From the cell containing the given text, extract its center point as (x, y) coordinate. 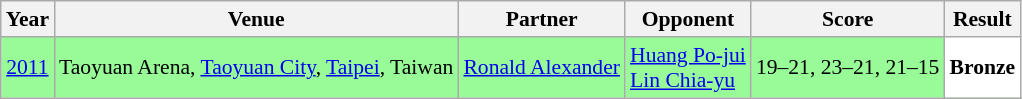
Huang Po-jui Lin Chia-yu (688, 68)
Score (848, 19)
Taoyuan Arena, Taoyuan City, Taipei, Taiwan (256, 68)
Bronze (982, 68)
Ronald Alexander (542, 68)
19–21, 23–21, 21–15 (848, 68)
Result (982, 19)
Year (28, 19)
Partner (542, 19)
Venue (256, 19)
Opponent (688, 19)
2011 (28, 68)
